From the cell containing the given text, extract its center point as [x, y] coordinate. 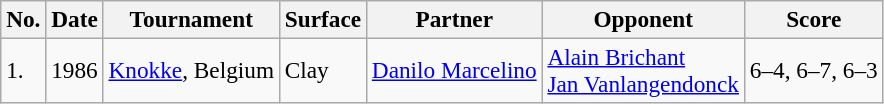
Danilo Marcelino [454, 70]
1986 [74, 70]
Partner [454, 19]
Knokke, Belgium [191, 70]
Tournament [191, 19]
Surface [322, 19]
6–4, 6–7, 6–3 [814, 70]
Date [74, 19]
Alain Brichant Jan Vanlangendonck [643, 70]
Opponent [643, 19]
1. [24, 70]
Score [814, 19]
No. [24, 19]
Clay [322, 70]
